Detect which cell encompasses the target text, then output its [X, Y] center coordinate. 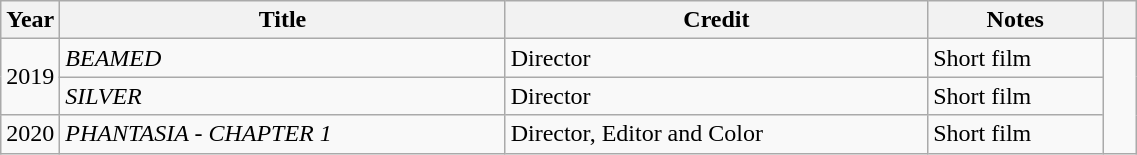
Title [282, 20]
2020 [30, 134]
Notes [1016, 20]
SILVER [282, 96]
Director, Editor and Color [716, 134]
Year [30, 20]
PHANTASIA - CHAPTER 1 [282, 134]
Credit [716, 20]
BEAMED [282, 58]
2019 [30, 77]
